For the text-containing cell, return its midpoint in [x, y] coordinate format. 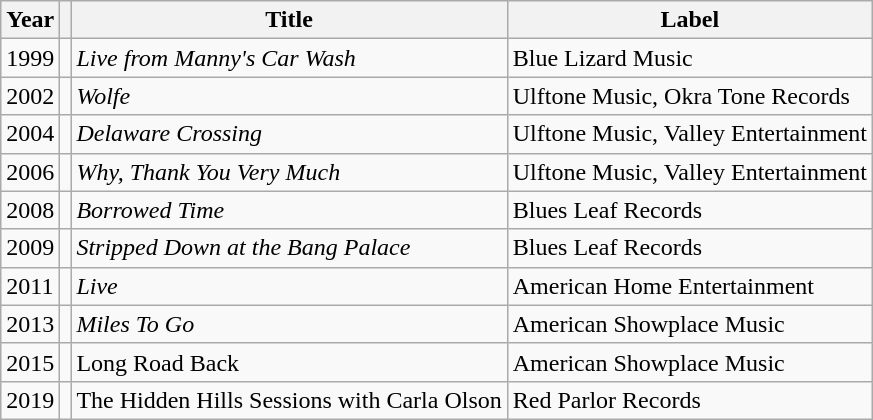
The Hidden Hills Sessions with Carla Olson [289, 400]
Blue Lizard Music [690, 58]
Label [690, 20]
Stripped Down at the Bang Palace [289, 248]
Delaware Crossing [289, 134]
Title [289, 20]
2004 [30, 134]
Miles To Go [289, 324]
Red Parlor Records [690, 400]
Ulftone Music, Okra Tone Records [690, 96]
2011 [30, 286]
2002 [30, 96]
2006 [30, 172]
2015 [30, 362]
2013 [30, 324]
2009 [30, 248]
Live [289, 286]
2008 [30, 210]
Why, Thank You Very Much [289, 172]
Long Road Back [289, 362]
1999 [30, 58]
Year [30, 20]
Live from Manny's Car Wash [289, 58]
American Home Entertainment [690, 286]
Borrowed Time [289, 210]
2019 [30, 400]
Wolfe [289, 96]
